Find where the given text appears and provide that cell's center as [X, Y] coordinate. 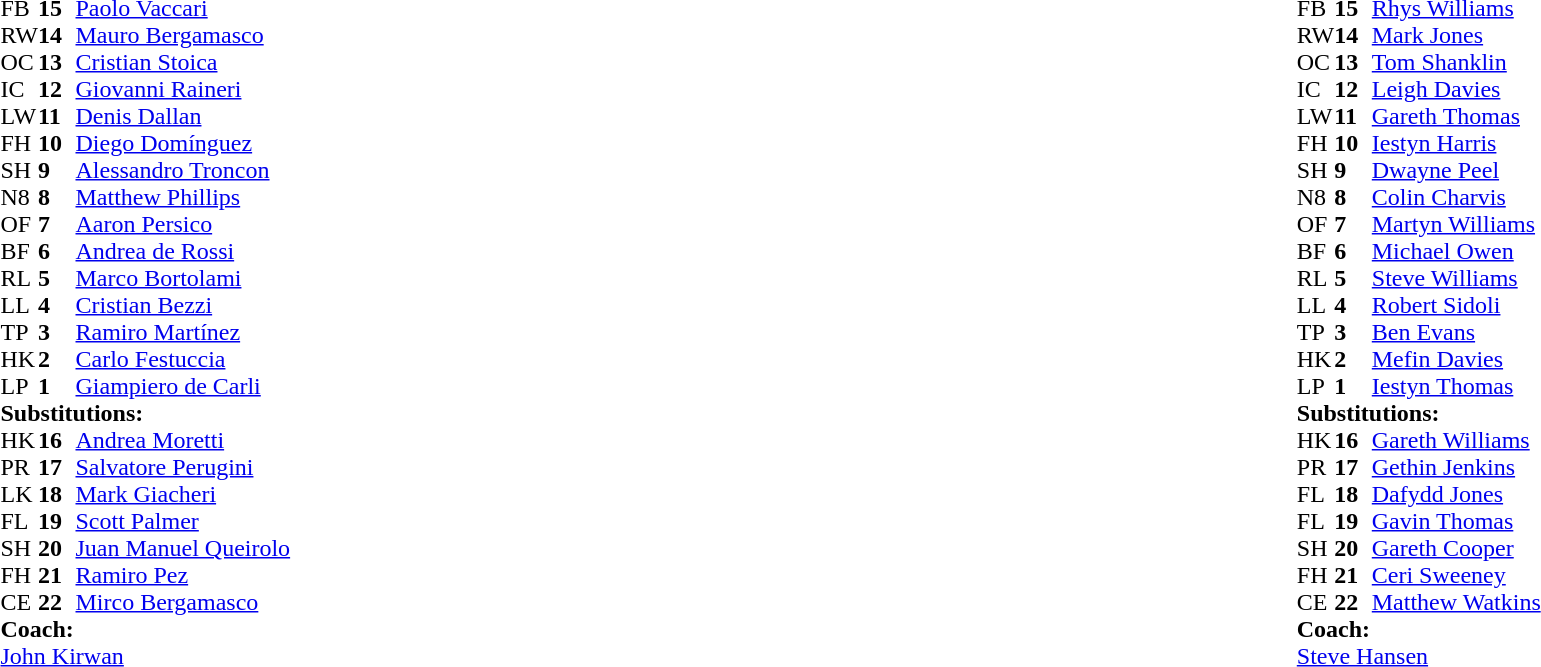
Colin Charvis [1456, 198]
Steve Williams [1456, 278]
Juan Manuel Queirolo [184, 548]
Cristian Bezzi [184, 306]
Michael Owen [1456, 252]
Gethin Jenkins [1456, 468]
Carlo Festuccia [184, 360]
Giampiero de Carli [184, 386]
Mark Jones [1456, 36]
Ramiro Pez [184, 576]
Leigh Davies [1456, 90]
Giovanni Raineri [184, 90]
Diego Domínguez [184, 144]
Mark Giacheri [184, 494]
Mauro Bergamasco [184, 36]
Dafydd Jones [1456, 494]
Mirco Bergamasco [184, 602]
Aaron Persico [184, 224]
Andrea Moretti [184, 440]
Matthew Phillips [184, 198]
Gareth Cooper [1456, 548]
Dwayne Peel [1456, 170]
Robert Sidoli [1456, 306]
Ceri Sweeney [1456, 576]
Cristian Stoica [184, 62]
Denis Dallan [184, 116]
Marco Bortolami [184, 278]
Gareth Williams [1456, 440]
Andrea de Rossi [184, 252]
Mefin Davies [1456, 360]
Scott Palmer [184, 522]
Gareth Thomas [1456, 116]
Iestyn Harris [1456, 144]
Gavin Thomas [1456, 522]
Tom Shanklin [1456, 62]
Martyn Williams [1456, 224]
Iestyn Thomas [1456, 386]
Alessandro Troncon [184, 170]
Ramiro Martínez [184, 332]
Matthew Watkins [1456, 602]
Salvatore Perugini [184, 468]
Ben Evans [1456, 332]
LK [19, 494]
